Identify which cell holds the provided text, then report its (X, Y) central coordinate. 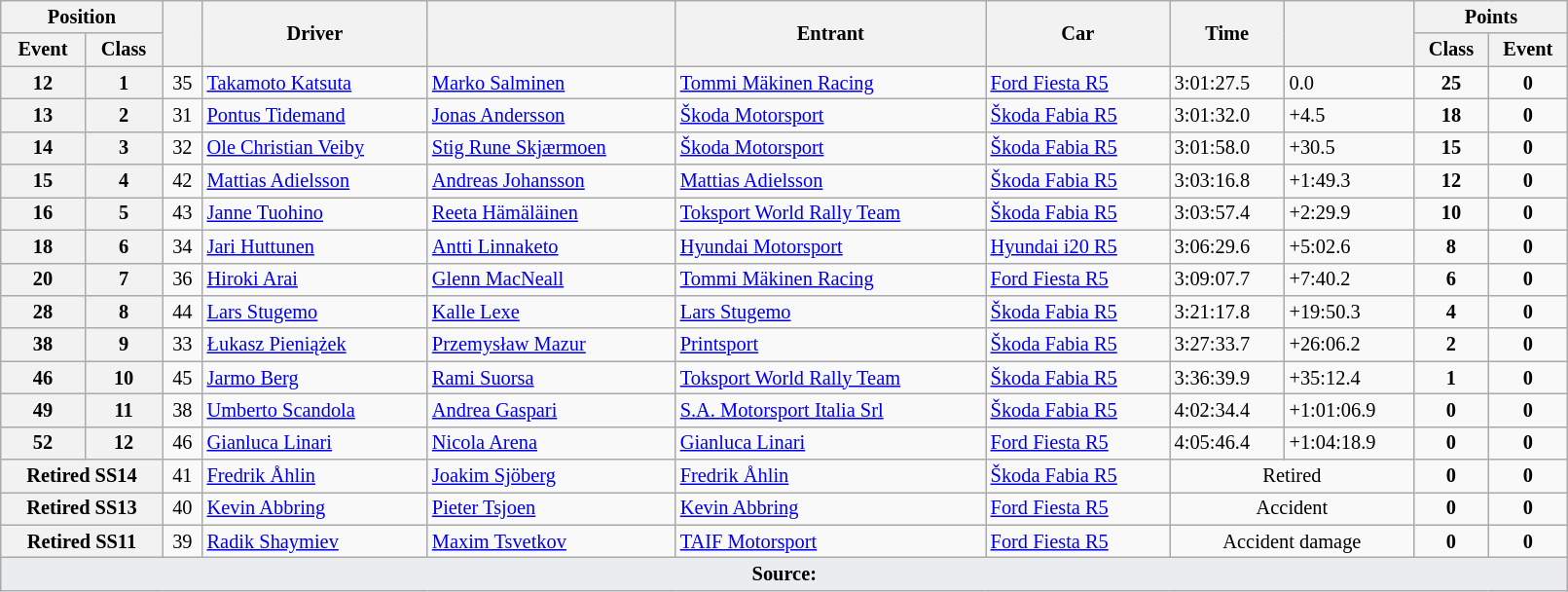
3:01:32.0 (1227, 115)
Car (1078, 33)
Retired (1293, 476)
+7:40.2 (1349, 279)
Jari Huttunen (315, 246)
Umberto Scandola (315, 410)
TAIF Motorsport (831, 541)
45 (183, 378)
16 (43, 213)
Source: (784, 573)
Retired SS11 (82, 541)
Position (82, 17)
Pontus Tidemand (315, 115)
41 (183, 476)
3:21:17.8 (1227, 312)
+4.5 (1349, 115)
35 (183, 83)
Hyundai Motorsport (831, 246)
Andreas Johansson (551, 181)
Przemysław Mazur (551, 345)
43 (183, 213)
Hyundai i20 R5 (1078, 246)
Retired SS13 (82, 508)
Kalle Lexe (551, 312)
Antti Linnaketo (551, 246)
Nicola Arena (551, 443)
Stig Rune Skjærmoen (551, 148)
36 (183, 279)
3:01:27.5 (1227, 83)
Reeta Hämäläinen (551, 213)
Łukasz Pieniążek (315, 345)
Driver (315, 33)
Entrant (831, 33)
3:27:33.7 (1227, 345)
Accident (1293, 508)
14 (43, 148)
+1:49.3 (1349, 181)
Marko Salminen (551, 83)
Jarmo Berg (315, 378)
+30.5 (1349, 148)
3 (124, 148)
+5:02.6 (1349, 246)
Andrea Gaspari (551, 410)
40 (183, 508)
Ole Christian Veiby (315, 148)
3:36:39.9 (1227, 378)
7 (124, 279)
39 (183, 541)
Radik Shaymiev (315, 541)
32 (183, 148)
3:01:58.0 (1227, 148)
Printsport (831, 345)
+19:50.3 (1349, 312)
25 (1451, 83)
+1:01:06.9 (1349, 410)
11 (124, 410)
9 (124, 345)
Hiroki Arai (315, 279)
3:03:57.4 (1227, 213)
4:02:34.4 (1227, 410)
Janne Tuohino (315, 213)
Glenn MacNeall (551, 279)
44 (183, 312)
33 (183, 345)
Pieter Tsjoen (551, 508)
Time (1227, 33)
3:06:29.6 (1227, 246)
3:09:07.7 (1227, 279)
28 (43, 312)
+1:04:18.9 (1349, 443)
5 (124, 213)
+35:12.4 (1349, 378)
Accident damage (1293, 541)
Rami Suorsa (551, 378)
Joakim Sjöberg (551, 476)
42 (183, 181)
Jonas Andersson (551, 115)
49 (43, 410)
Retired SS14 (82, 476)
34 (183, 246)
31 (183, 115)
+26:06.2 (1349, 345)
Takamoto Katsuta (315, 83)
0.0 (1349, 83)
4:05:46.4 (1227, 443)
+2:29.9 (1349, 213)
13 (43, 115)
52 (43, 443)
20 (43, 279)
Maxim Tsvetkov (551, 541)
Points (1491, 17)
S.A. Motorsport Italia Srl (831, 410)
3:03:16.8 (1227, 181)
